Return the [x, y] coordinate for the center point of the cell that contains the specified text.  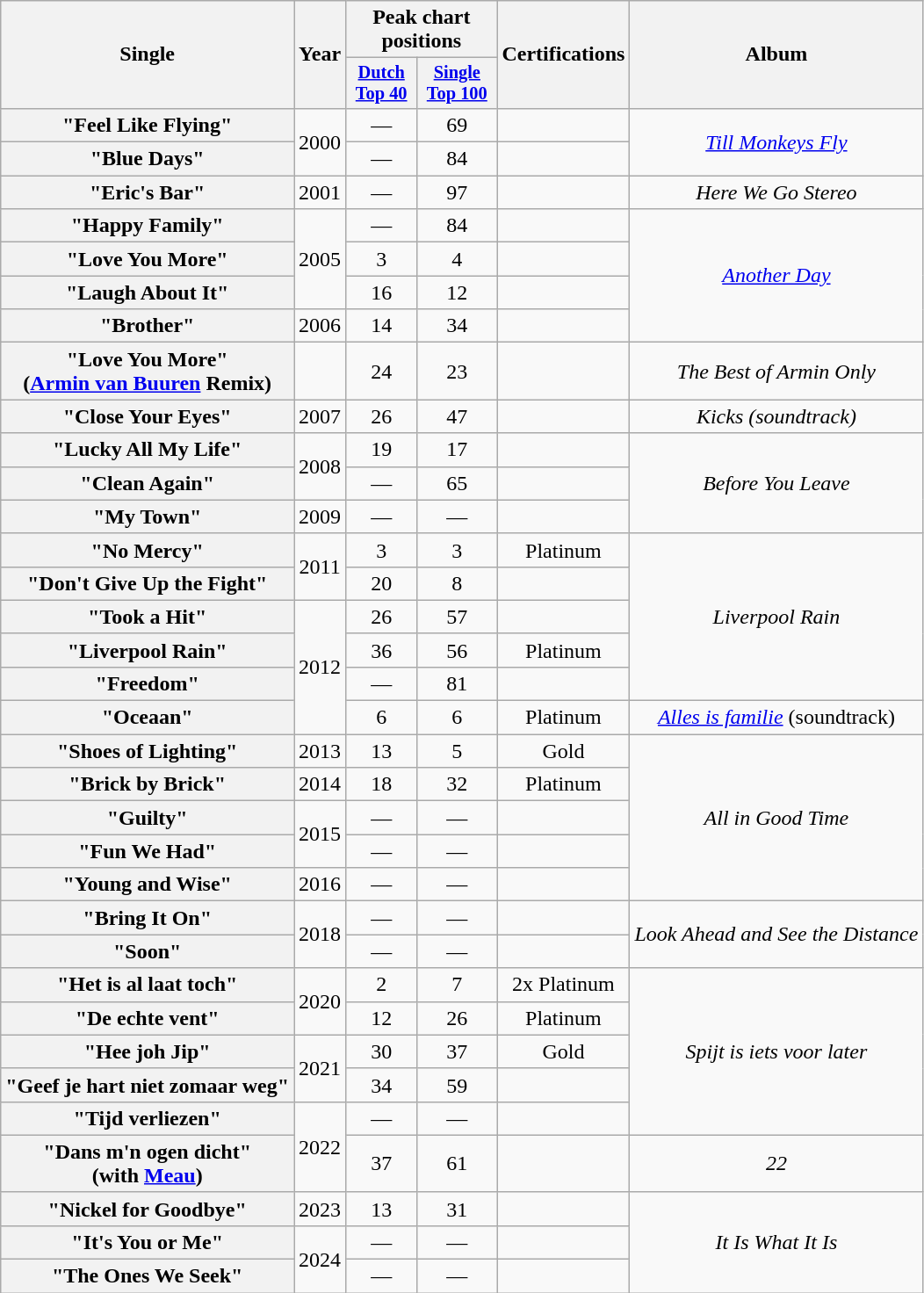
69 [457, 125]
31 [457, 1209]
2016 [320, 885]
"Nickel for Goodbye" [148, 1209]
"Bring It On" [148, 918]
"Blue Days" [148, 159]
Single Top 100 [457, 83]
17 [457, 450]
2018 [320, 935]
2009 [320, 516]
2011 [320, 567]
"De echte vent" [148, 1018]
36 [381, 650]
2022 [320, 1147]
Here We Go Stereo [776, 192]
"Laugh About It" [148, 293]
"Took a Hit" [148, 617]
"Happy Family" [148, 226]
"Love You More"(Armin van Buuren Remix) [148, 371]
"My Town" [148, 516]
It Is What It Is [776, 1242]
Certifications [564, 54]
"Freedom" [148, 683]
57 [457, 617]
81 [457, 683]
Liverpool Rain [776, 617]
2013 [320, 751]
2014 [320, 784]
"Lucky All My Life" [148, 450]
2006 [320, 326]
"No Mercy" [148, 550]
"Clean Again" [148, 483]
"Hee joh Jip" [148, 1051]
2007 [320, 416]
14 [381, 326]
Kicks (soundtrack) [776, 416]
61 [457, 1163]
2021 [320, 1068]
"Het is al laat toch" [148, 985]
2001 [320, 192]
"Soon" [148, 951]
"Eric's Bar" [148, 192]
All in Good Time [776, 818]
Alles is familie (soundtrack) [776, 718]
47 [457, 416]
"Shoes of Lighting" [148, 751]
4 [457, 259]
97 [457, 192]
Year [320, 54]
7 [457, 985]
Album [776, 54]
2012 [320, 667]
"Tijd verliezen" [148, 1118]
5 [457, 751]
20 [381, 583]
30 [381, 1051]
"Feel Like Flying" [148, 125]
56 [457, 650]
59 [457, 1085]
23 [457, 371]
"It's You or Me" [148, 1242]
"Guilty" [148, 818]
"Love You More" [148, 259]
8 [457, 583]
19 [381, 450]
2000 [320, 141]
"Don't Give Up the Fight" [148, 583]
Dutch Top 40 [381, 83]
The Best of Armin Only [776, 371]
18 [381, 784]
2015 [320, 834]
"Brother" [148, 326]
"Close Your Eyes" [148, 416]
"The Ones We Seek" [148, 1276]
16 [381, 293]
Single [148, 54]
2 [381, 985]
"Oceaan" [148, 718]
2008 [320, 466]
2005 [320, 259]
Look Ahead and See the Distance [776, 935]
Before You Leave [776, 483]
"Dans m'n ogen dicht"(with Meau) [148, 1163]
2020 [320, 1001]
Peak chart positions [422, 30]
Another Day [776, 276]
65 [457, 483]
24 [381, 371]
2x Platinum [564, 985]
Spijt is iets voor later [776, 1051]
2024 [320, 1259]
Till Monkeys Fly [776, 141]
"Fun We Had" [148, 851]
"Geef je hart niet zomaar weg" [148, 1085]
"Young and Wise" [148, 885]
"Brick by Brick" [148, 784]
"Liverpool Rain" [148, 650]
32 [457, 784]
22 [776, 1163]
2023 [320, 1209]
